Search for the cell housing the specified text and yield its (x, y) center coordinate. 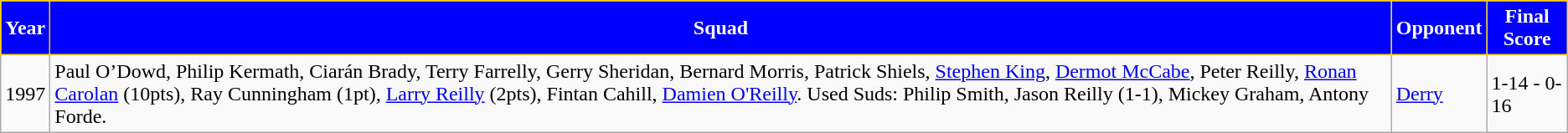
Squad (720, 28)
Opponent (1439, 28)
Final Score (1527, 28)
1-14 - 0-16 (1527, 94)
1997 (25, 94)
Year (25, 28)
Derry (1439, 94)
